Return [x, y] of the center of cell containing provided text 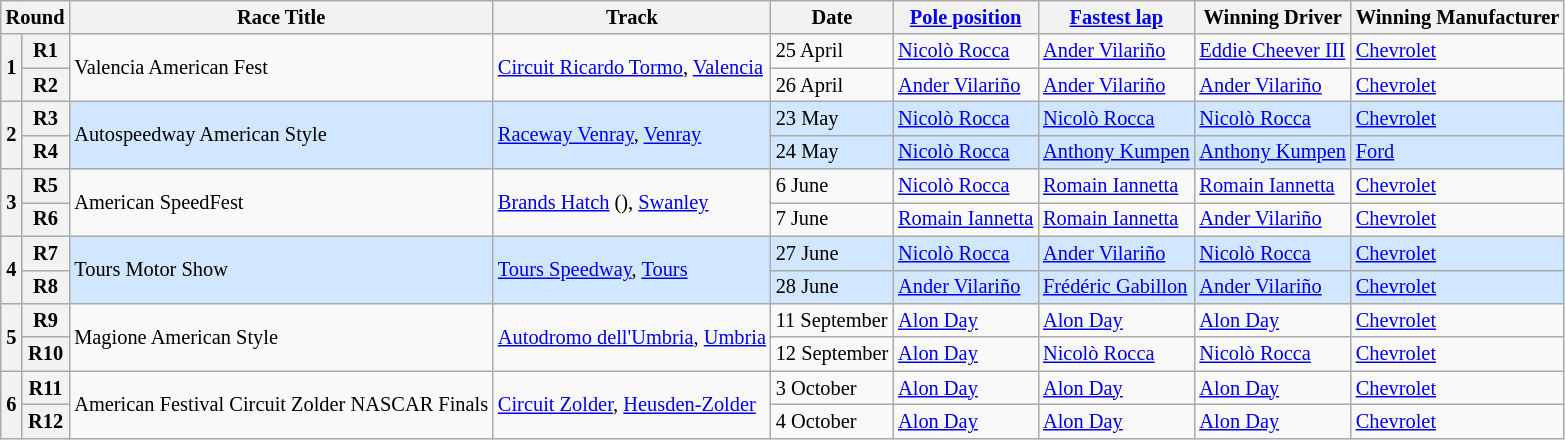
R3 [46, 118]
R11 [46, 388]
28 June [832, 287]
Frédéric Gabillon [1116, 287]
Circuit Zolder, Heusden-Zolder [632, 404]
Race Title [281, 17]
3 October [832, 388]
Winning Driver [1272, 17]
2 [12, 134]
Tours Speedway, Tours [632, 270]
4 [12, 270]
6 June [832, 186]
R8 [46, 287]
12 September [832, 354]
R7 [46, 253]
11 September [832, 320]
R6 [46, 219]
26 April [832, 85]
Pole position [966, 17]
Autodromo dell'Umbria, Umbria [632, 336]
R2 [46, 85]
Raceway Venray, Venray [632, 134]
R5 [46, 186]
7 June [832, 219]
Magione American Style [281, 336]
Eddie Cheever III [1272, 51]
Round [36, 17]
25 April [832, 51]
Circuit Ricardo Tormo, Valencia [632, 68]
R9 [46, 320]
1 [12, 68]
R10 [46, 354]
R1 [46, 51]
Brands Hatch (), Swanley [632, 202]
Valencia American Fest [281, 68]
R4 [46, 152]
Winning Manufacturer [1458, 17]
Autospeedway American Style [281, 134]
R12 [46, 421]
23 May [832, 118]
Tours Motor Show [281, 270]
3 [12, 202]
Date [832, 17]
American SpeedFest [281, 202]
6 [12, 404]
24 May [832, 152]
Ford [1458, 152]
Fastest lap [1116, 17]
27 June [832, 253]
5 [12, 336]
4 October [832, 421]
Track [632, 17]
American Festival Circuit Zolder NASCAR Finals [281, 404]
